For the text-containing cell, return its midpoint in [X, Y] coordinate format. 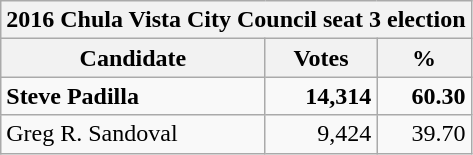
2016 Chula Vista City Council seat 3 election [236, 20]
Steve Padilla [133, 96]
9,424 [321, 134]
Candidate [133, 58]
Greg R. Sandoval [133, 134]
14,314 [321, 96]
39.70 [424, 134]
Votes [321, 58]
60.30 [424, 96]
% [424, 58]
